Find where the given text appears and provide that cell's center as [X, Y] coordinate. 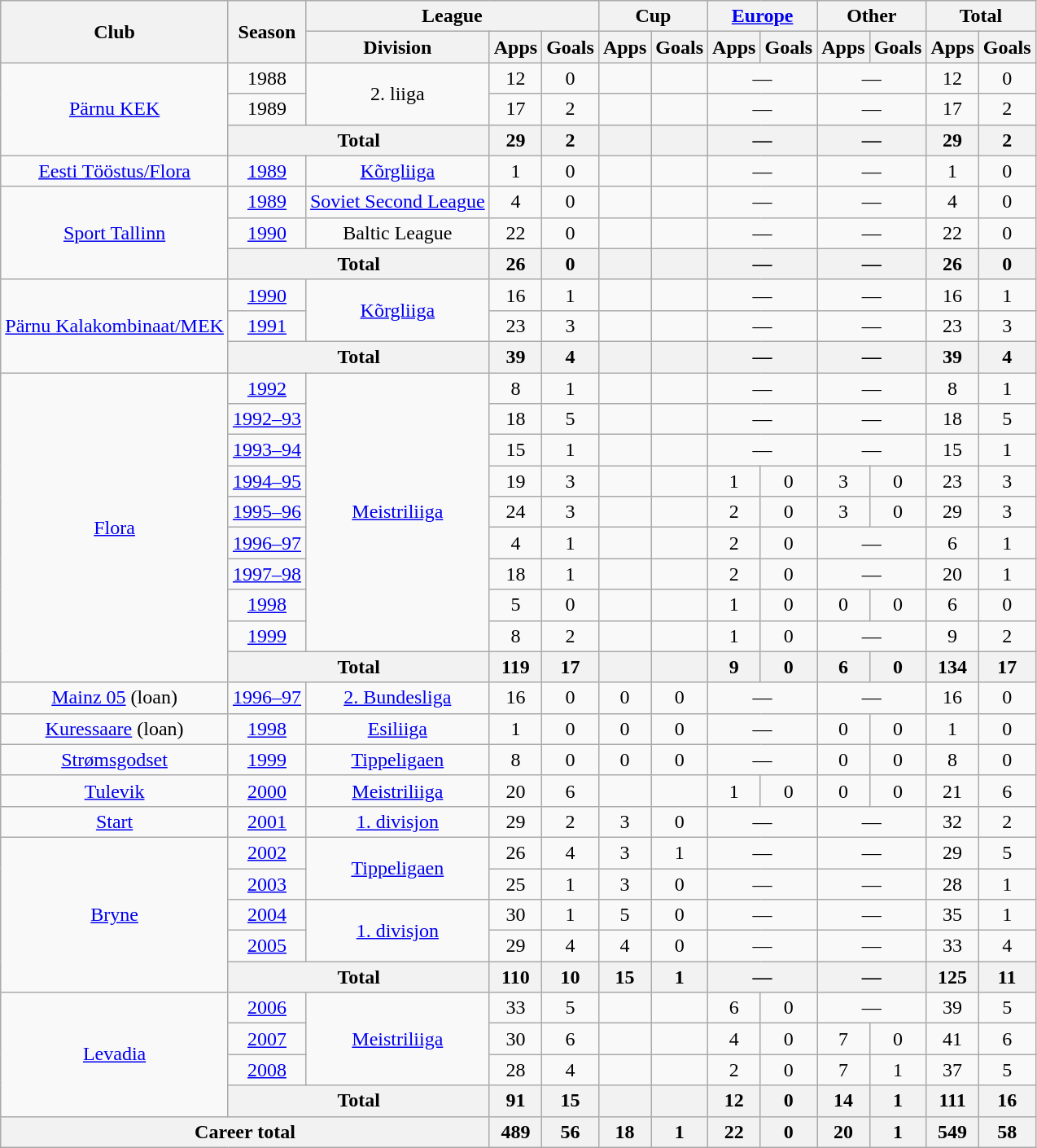
1997–98 [267, 574]
Baltic League [397, 233]
Start [115, 822]
134 [952, 667]
11 [1007, 977]
2007 [267, 1039]
Other [872, 16]
489 [515, 1132]
58 [1007, 1132]
Mainz 05 (loan) [115, 698]
2. liiga [397, 94]
21 [952, 791]
35 [952, 915]
1994–95 [267, 481]
Levadia [115, 1054]
91 [515, 1101]
1988 [267, 78]
549 [952, 1132]
Division [397, 47]
2004 [267, 915]
119 [515, 667]
1991 [267, 326]
1992 [267, 388]
League [452, 16]
10 [571, 977]
25 [515, 883]
Flora [115, 528]
Pärnu Kalakombinaat/MEK [115, 326]
56 [571, 1132]
14 [843, 1101]
1993–94 [267, 450]
41 [952, 1039]
32 [952, 822]
Tulevik [115, 791]
Esiliiga [397, 729]
110 [515, 977]
Sport Tallinn [115, 233]
2002 [267, 852]
1995–96 [267, 512]
Soviet Second League [397, 202]
Eesti Tööstus/Flora [115, 171]
24 [515, 512]
Club [115, 32]
125 [952, 977]
111 [952, 1101]
Career total [245, 1132]
Pärnu KEK [115, 109]
Strømsgodset [115, 760]
Season [267, 32]
Europe [763, 16]
1992–93 [267, 419]
Cup [653, 16]
37 [952, 1070]
2. Bundesliga [397, 698]
Bryne [115, 914]
2003 [267, 883]
Kuressaare (loan) [115, 729]
19 [515, 481]
2008 [267, 1070]
2001 [267, 822]
2006 [267, 1008]
2005 [267, 946]
2000 [267, 791]
